Identify which cell holds the provided text, then report its [x, y] central coordinate. 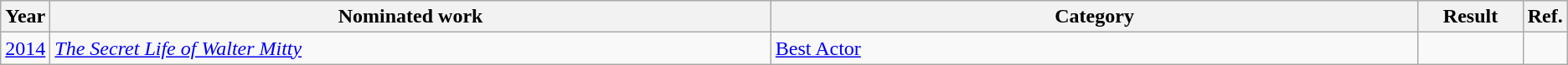
Result [1471, 17]
Best Actor [1094, 48]
Year [25, 17]
Category [1094, 17]
The Secret Life of Walter Mitty [410, 48]
Nominated work [410, 17]
Ref. [1545, 17]
2014 [25, 48]
